From the cell containing the given text, extract its center point as [X, Y] coordinate. 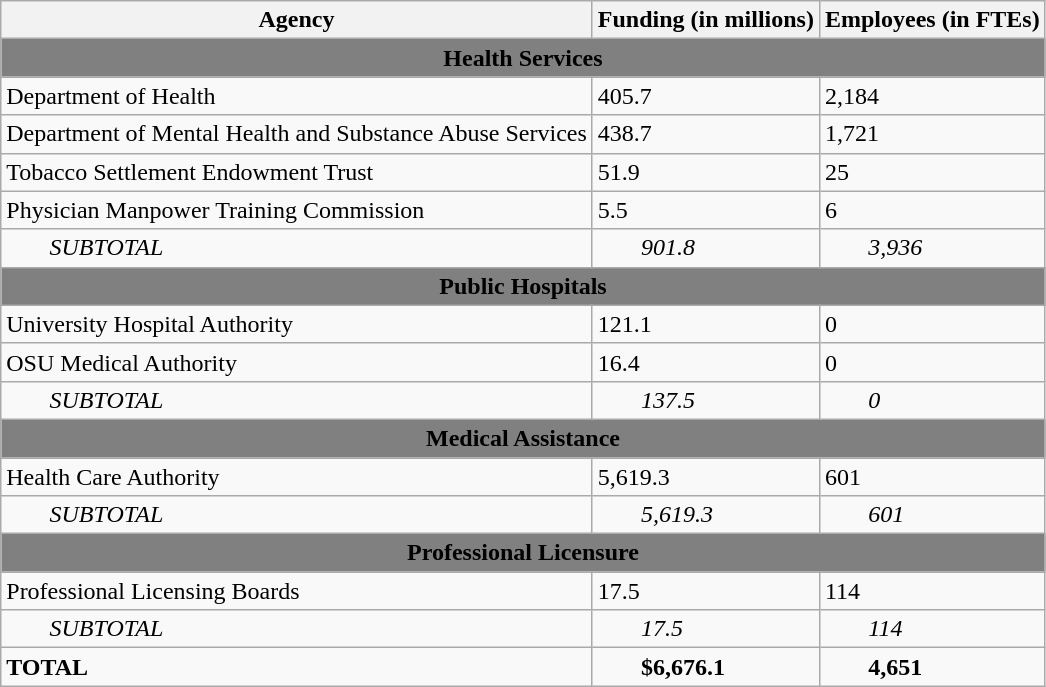
Public Hospitals [523, 286]
Funding (in millions) [706, 20]
University Hospital Authority [297, 324]
3,936 [932, 248]
Physician Manpower Training Commission [297, 210]
Tobacco Settlement Endowment Trust [297, 172]
5.5 [706, 210]
25 [932, 172]
51.9 [706, 172]
Medical Assistance [523, 438]
438.7 [706, 134]
2,184 [932, 96]
405.7 [706, 96]
Health Services [523, 58]
137.5 [706, 400]
4,651 [932, 667]
16.4 [706, 362]
TOTAL [297, 667]
Professional Licensure [523, 553]
1,721 [932, 134]
Professional Licensing Boards [297, 591]
OSU Medical Authority [297, 362]
Department of Mental Health and Substance Abuse Services [297, 134]
901.8 [706, 248]
Employees (in FTEs) [932, 20]
121.1 [706, 324]
6 [932, 210]
$6,676.1 [706, 667]
Agency [297, 20]
Health Care Authority [297, 477]
Department of Health [297, 96]
